From the cell containing the given text, extract its center point as (X, Y) coordinate. 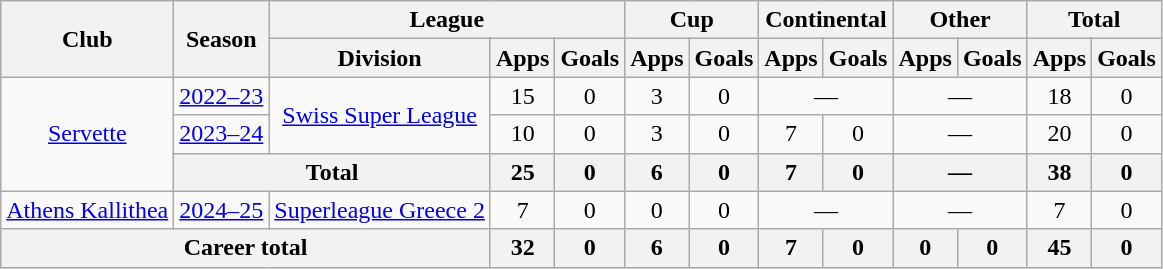
45 (1059, 248)
Club (88, 39)
Other (960, 20)
15 (522, 96)
25 (522, 172)
32 (522, 248)
Athens Kallithea (88, 210)
20 (1059, 134)
Season (222, 39)
Continental (826, 20)
Servette (88, 134)
38 (1059, 172)
2022–23 (222, 96)
18 (1059, 96)
Cup (692, 20)
2023–24 (222, 134)
League (447, 20)
Career total (246, 248)
Division (380, 58)
2024–25 (222, 210)
Swiss Super League (380, 115)
10 (522, 134)
Superleague Greece 2 (380, 210)
